Return (x, y) of the center of cell containing provided text 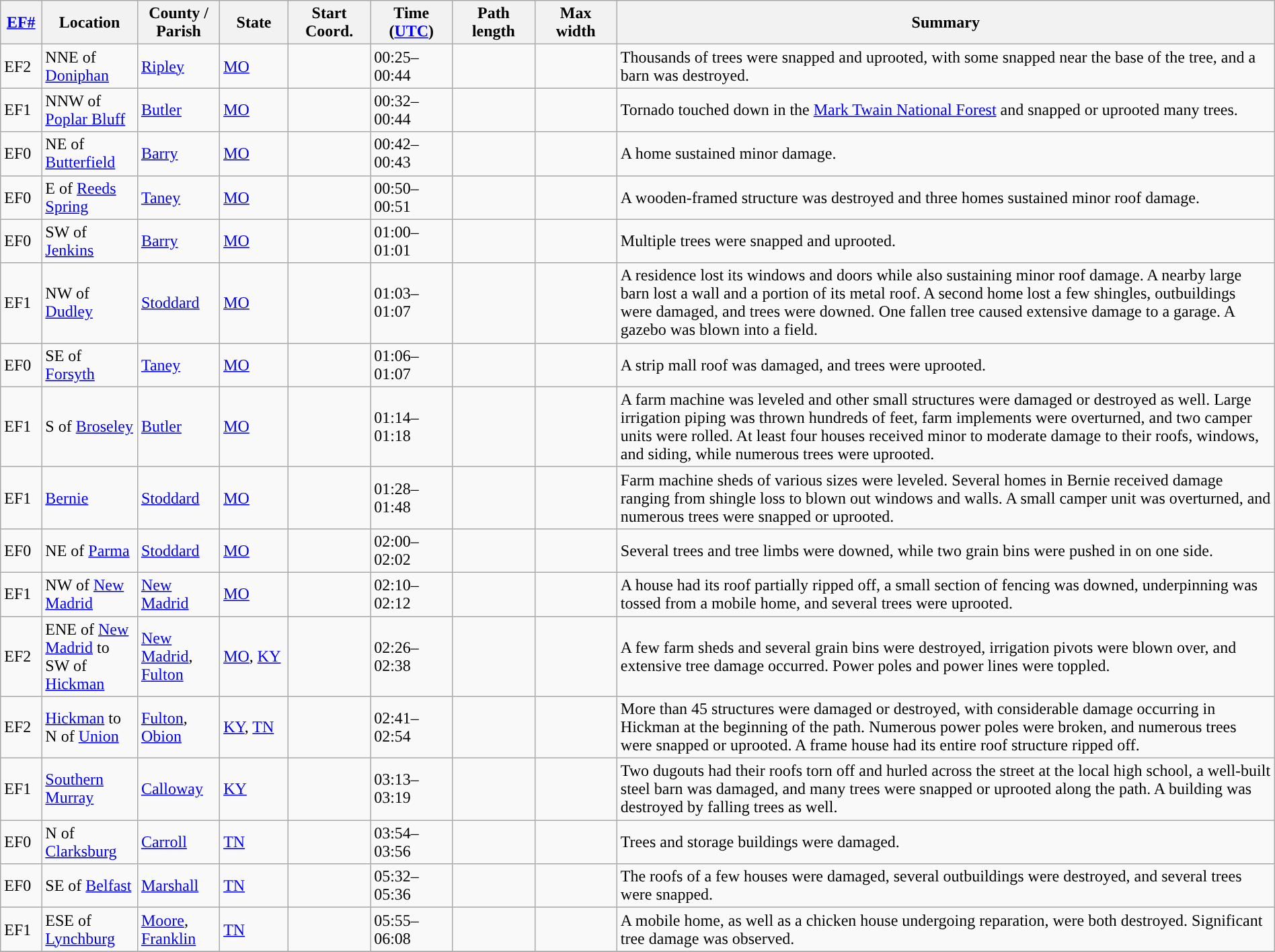
EF# (22, 23)
Several trees and tree limbs were downed, while two grain bins were pushed in on one side. (945, 550)
02:10–02:12 (412, 594)
MO, KY (254, 656)
03:54–03:56 (412, 842)
Multiple trees were snapped and uprooted. (945, 241)
SE of Belfast (90, 886)
KY (254, 789)
A strip mall roof was damaged, and trees were uprooted. (945, 364)
SW of Jenkins (90, 241)
Trees and storage buildings were damaged. (945, 842)
01:14–01:18 (412, 426)
Moore, Franklin (178, 929)
Bernie (90, 498)
Hickman to N of Union (90, 727)
S of Broseley (90, 426)
Max width (576, 23)
02:00–02:02 (412, 550)
NW of New Madrid (90, 594)
Thousands of trees were snapped and uprooted, with some snapped near the base of the tree, and a barn was destroyed. (945, 66)
Time (UTC) (412, 23)
02:41–02:54 (412, 727)
A home sustained minor damage. (945, 153)
05:55–06:08 (412, 929)
Path length (494, 23)
Southern Murray (90, 789)
01:00–01:01 (412, 241)
05:32–05:36 (412, 886)
Calloway (178, 789)
NE of Butterfield (90, 153)
NE of Parma (90, 550)
ENE of New Madrid to SW of Hickman (90, 656)
01:03–01:07 (412, 303)
N of Clarksburg (90, 842)
Fulton, Obion (178, 727)
E of Reeds Spring (90, 198)
ESE of Lynchburg (90, 929)
03:13–03:19 (412, 789)
State (254, 23)
00:32–00:44 (412, 110)
Location (90, 23)
02:26–02:38 (412, 656)
Summary (945, 23)
NNE of Doniphan (90, 66)
Tornado touched down in the Mark Twain National Forest and snapped or uprooted many trees. (945, 110)
County / Parish (178, 23)
The roofs of a few houses were damaged, several outbuildings were destroyed, and several trees were snapped. (945, 886)
01:06–01:07 (412, 364)
New Madrid, Fulton (178, 656)
New Madrid (178, 594)
KY, TN (254, 727)
00:25–00:44 (412, 66)
A mobile home, as well as a chicken house undergoing reparation, were both destroyed. Significant tree damage was observed. (945, 929)
NW of Dudley (90, 303)
00:50–00:51 (412, 198)
NNW of Poplar Bluff (90, 110)
A wooden-framed structure was destroyed and three homes sustained minor roof damage. (945, 198)
00:42–00:43 (412, 153)
SE of Forsyth (90, 364)
Carroll (178, 842)
Marshall (178, 886)
Ripley (178, 66)
01:28–01:48 (412, 498)
Start Coord. (329, 23)
